Identify which cell holds the provided text, then report its (x, y) central coordinate. 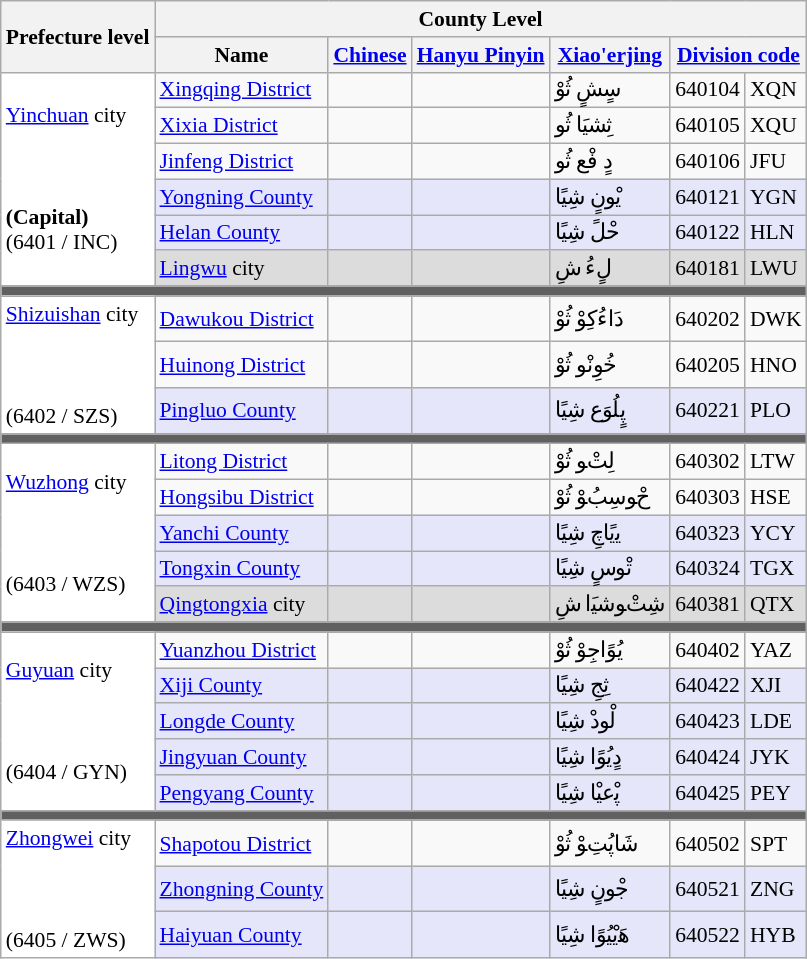
XQN (776, 90)
ﺡْﻮسِبُﻮْ ﺛُﻮْ (610, 498)
Yanchi County (241, 533)
640205 (708, 365)
Longde County (241, 722)
ZNG (776, 889)
640303 (708, 498)
Yinchuan city (Capital)(6401 / INC) (78, 179)
YGN (776, 197)
LWU (776, 269)
Chinese (370, 55)
Qingtongxia city (241, 605)
ﭘْعیْا ﺷِﯿًﺎ (610, 793)
Name (241, 55)
640121 (708, 197)
HSE (776, 498)
QTX (776, 605)
Jinfeng District (241, 162)
HYB (776, 935)
PEY (776, 793)
سٍشٍ ﺛُﻮْ (610, 90)
640323 (708, 533)
Lingwu city (241, 269)
XJI (776, 686)
Shizuishan city(6402 / SZS) (78, 365)
Haiyuan County (241, 935)
DWK (776, 319)
640181 (708, 269)
LTW (776, 462)
Dawukou District (241, 319)
640105 (708, 126)
640522 (708, 935)
640221 (708, 411)
640381 (708, 605)
Guyuan city(6404 / GYN) (78, 721)
ﺗْﻮسٍ ﺷِﯿًﺎ (610, 569)
HNO (776, 365)
Litong District (241, 462)
Pengyang County (241, 793)
640402 (708, 650)
دٍ ﻓْﻊ ﺛُﻮ (610, 162)
640423 (708, 722)
Yuanzhou District (241, 650)
Division code (738, 55)
Jingyuan County (241, 757)
640424 (708, 757)
Hongsibu District (241, 498)
YAZ (776, 650)
640104 (708, 90)
TGX (776, 569)
ثِجِ ﺷِﯿًﺎ (610, 686)
دَاءُﻛِﻮْ ﺛُﻮْ (610, 319)
YCY (776, 533)
ﻳُﻮًاﺟِﻮْ ﺛُﻮْ (610, 650)
ثِشیَا ﺛُﻮ (610, 126)
شِتْﻮﺷﯿَا شِ (610, 605)
Wuzhong city(6403 / WZS) (78, 533)
ﻟْﻮدْ ﺷِﯿًﺎ (610, 722)
JYK (776, 757)
دٍﻳُﻮًا ﺷِﯿًﺎ (610, 757)
لِتْﻮ ﺛُﻮْ (610, 462)
640122 (708, 233)
640302 (708, 462)
ﺧُﻮِﻧْﻮ ﺛُﻮْ (610, 365)
پٍلُوَع ﺷِﯿًﺎ (610, 411)
Yongning County (241, 197)
ﻳْﻮنٍ ﺷِﯿًﺎ (610, 197)
لٍءُ شِ (610, 269)
Tongxin County (241, 569)
JFU (776, 162)
Xingqing District (241, 90)
Xiji County (241, 686)
640425 (708, 793)
SPT (776, 844)
Huinong District (241, 365)
640521 (708, 889)
Zhongwei city(6405 / ZWS) (78, 890)
ﺟْﻮنٍ ﺷِﯿًﺎ (610, 889)
HLN (776, 233)
County Level (480, 19)
640502 (708, 844)
PLO (776, 411)
ﺷَﺎپُتِﻮْ ﺛُﻮْ (610, 844)
Zhongning County (241, 889)
XQU (776, 126)
640106 (708, 162)
Helan County (241, 233)
Prefecture level (78, 36)
Shapotou District (241, 844)
Pingluo County (241, 411)
LDE (776, 722)
640324 (708, 569)
حْلً ﺷِﯿًﺎ (610, 233)
Xixia District (241, 126)
Hanyu Pinyin (481, 55)
640422 (708, 686)
Xiao'erjing (610, 55)
640202 (708, 319)
ﻳﯾًﺎچِ ﺷِﯿًﺎ (610, 533)
ﻫَیْیُوًا ﺷِﯿًﺎ (610, 935)
